Pinpoint the cell where the given text exists, returning its [x, y] midpoint coordinate. 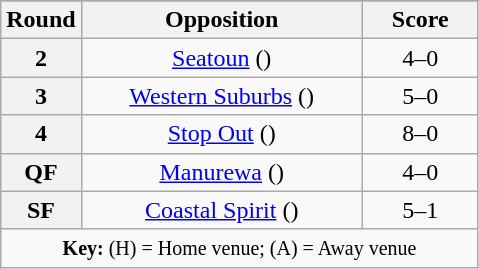
4 [41, 134]
Coastal Spirit () [222, 210]
Manurewa () [222, 172]
Key: (H) = Home venue; (A) = Away venue [240, 248]
2 [41, 58]
Round [41, 20]
QF [41, 172]
5–1 [420, 210]
8–0 [420, 134]
Score [420, 20]
5–0 [420, 96]
SF [41, 210]
Opposition [222, 20]
3 [41, 96]
Stop Out () [222, 134]
Western Suburbs () [222, 96]
Seatoun () [222, 58]
